From the cell containing the given text, extract its center point as (X, Y) coordinate. 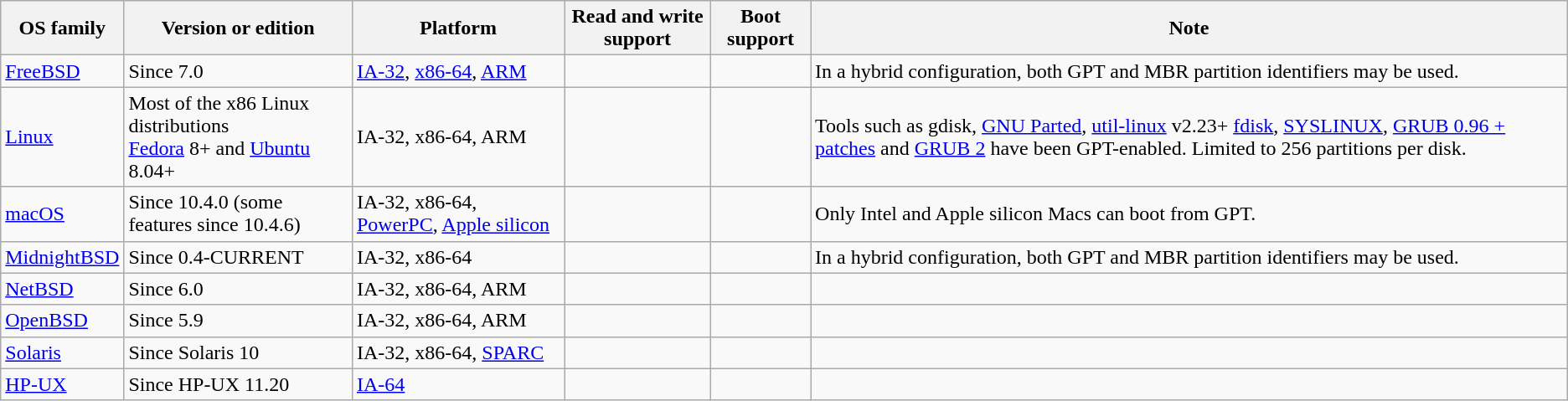
Note (1189, 28)
Since 5.9 (238, 321)
IA-64 (457, 384)
HP-UX (62, 384)
Since Solaris 10 (238, 352)
Boot support (761, 28)
Since 7.0 (238, 71)
NetBSD (62, 289)
Linux (62, 137)
Since 10.4.0 (some features since 10.4.6) (238, 214)
IA-32, x86-64, SPARC (457, 352)
OpenBSD (62, 321)
Read and write support (638, 28)
Version or edition (238, 28)
Since HP-UX 11.20 (238, 384)
OS family (62, 28)
Since 0.4-CURRENT (238, 257)
MidnightBSD (62, 257)
Most of the x86 Linux distributionsFedora 8+ and Ubuntu 8.04+ (238, 137)
Platform (457, 28)
IA-32, x86-64, PowerPC, Apple silicon (457, 214)
IA-32, x86-64 (457, 257)
Only Intel and Apple silicon Macs can boot from GPT. (1189, 214)
Solaris (62, 352)
macOS (62, 214)
FreeBSD (62, 71)
Since 6.0 (238, 289)
